Detect which cell encompasses the target text, then output its [X, Y] center coordinate. 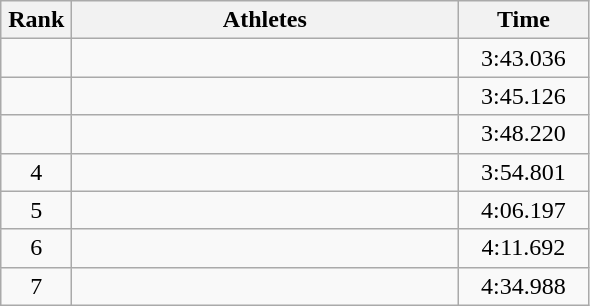
3:54.801 [524, 172]
4:34.988 [524, 286]
6 [36, 248]
5 [36, 210]
Rank [36, 20]
3:45.126 [524, 96]
Time [524, 20]
4:11.692 [524, 248]
7 [36, 286]
4 [36, 172]
3:43.036 [524, 58]
4:06.197 [524, 210]
Athletes [265, 20]
3:48.220 [524, 134]
